Extract the [X, Y] coordinate from the center of the cell holding the provided text.  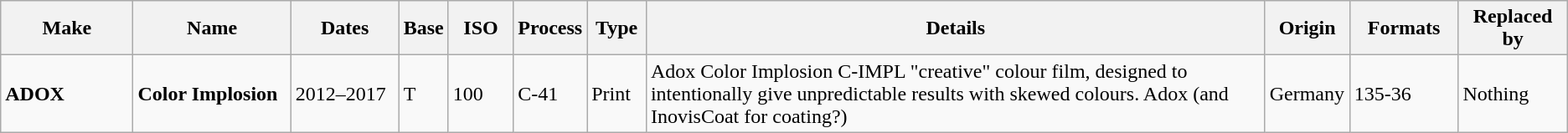
Germany [1307, 94]
Origin [1307, 28]
Details [955, 28]
Replaced by [1513, 28]
Type [616, 28]
100 [481, 94]
Base [424, 28]
2012–2017 [345, 94]
Color Implosion [212, 94]
Dates [345, 28]
Nothing [1513, 94]
Name [212, 28]
Process [550, 28]
T [424, 94]
Print [616, 94]
Formats [1404, 28]
Make [67, 28]
ADOX [67, 94]
135-36 [1404, 94]
C-41 [550, 94]
ISO [481, 28]
